Search for the cell housing the specified text and yield its [x, y] center coordinate. 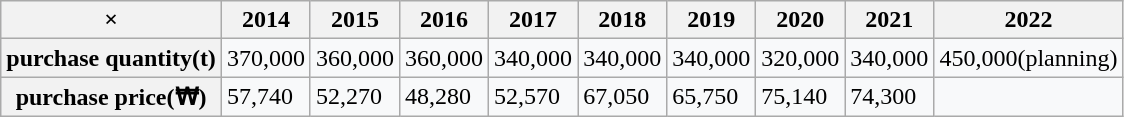
× [112, 20]
370,000 [266, 58]
57,740 [266, 97]
2019 [712, 20]
74,300 [890, 97]
52,570 [534, 97]
2018 [622, 20]
67,050 [622, 97]
purchase quantity(t) [112, 58]
450,000(planning) [1028, 58]
65,750 [712, 97]
2014 [266, 20]
75,140 [800, 97]
52,270 [354, 97]
2022 [1028, 20]
2016 [444, 20]
2015 [354, 20]
purchase price(₩) [112, 97]
320,000 [800, 58]
2017 [534, 20]
48,280 [444, 97]
2020 [800, 20]
2021 [890, 20]
